Scan for the cell matching the given text and deliver its [x, y] coordinate at center. 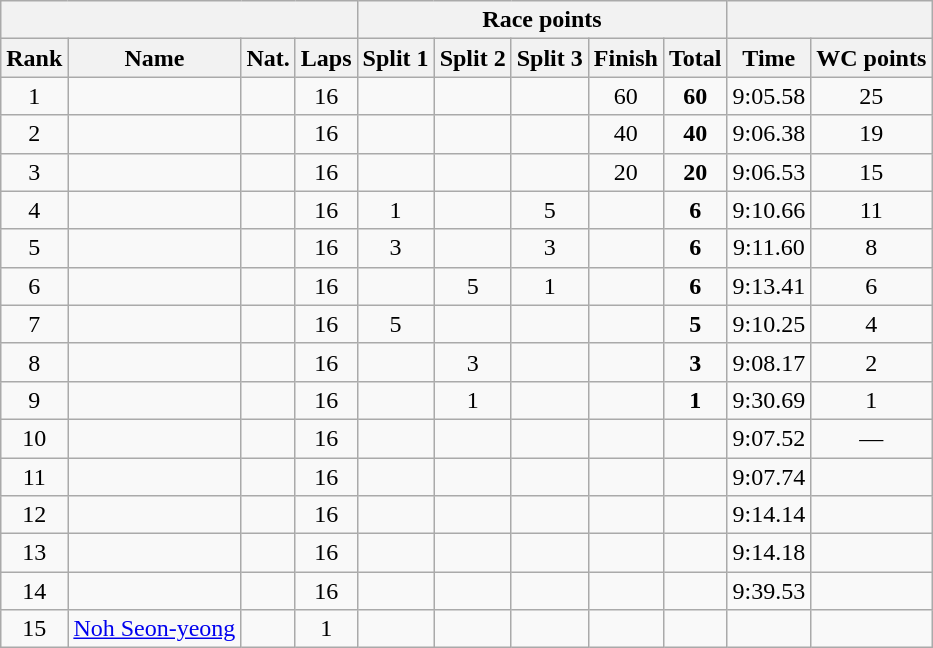
Nat. [268, 58]
9:14.14 [769, 515]
Finish [626, 58]
Split 3 [550, 58]
— [872, 438]
14 [34, 591]
9:14.18 [769, 553]
9:10.25 [769, 324]
Noh Seon-yeong [154, 629]
Rank [34, 58]
9 [34, 400]
10 [34, 438]
Laps [326, 58]
13 [34, 553]
9:11.60 [769, 248]
Split 1 [396, 58]
9:08.17 [769, 362]
Split 2 [472, 58]
Name [154, 58]
9:30.69 [769, 400]
9:07.52 [769, 438]
9:39.53 [769, 591]
9:06.38 [769, 134]
7 [34, 324]
9:06.53 [769, 172]
Race points [542, 20]
12 [34, 515]
Total [695, 58]
Time [769, 58]
19 [872, 134]
WC points [872, 58]
9:05.58 [769, 96]
9:10.66 [769, 210]
25 [872, 96]
9:13.41 [769, 286]
9:07.74 [769, 477]
